For the text-containing cell, return its midpoint in [x, y] coordinate format. 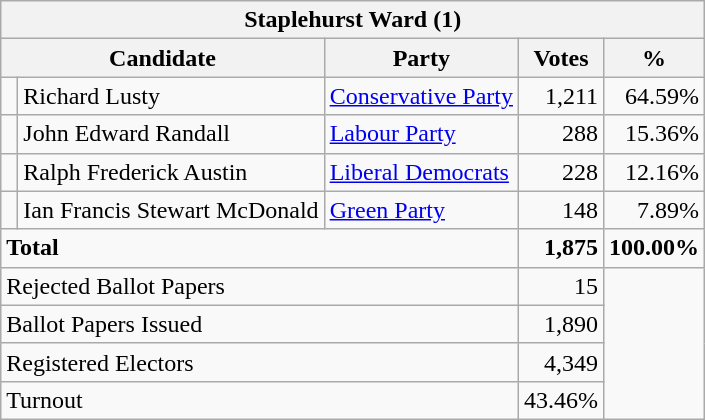
228 [562, 172]
Votes [562, 58]
43.46% [562, 400]
Green Party [421, 210]
1,890 [562, 324]
1,875 [562, 248]
% [654, 58]
Candidate [162, 58]
Total [260, 248]
Labour Party [421, 134]
Ballot Papers Issued [260, 324]
Ian Francis Stewart McDonald [171, 210]
4,349 [562, 362]
148 [562, 210]
Registered Electors [260, 362]
12.16% [654, 172]
15 [562, 286]
15.36% [654, 134]
Conservative Party [421, 96]
John Edward Randall [171, 134]
Turnout [260, 400]
1,211 [562, 96]
64.59% [654, 96]
Staplehurst Ward (1) [353, 20]
Ralph Frederick Austin [171, 172]
288 [562, 134]
Rejected Ballot Papers [260, 286]
7.89% [654, 210]
Liberal Democrats [421, 172]
Party [421, 58]
100.00% [654, 248]
Richard Lusty [171, 96]
